Determine the (X, Y) coordinate at the center of the cell enclosing the given text.  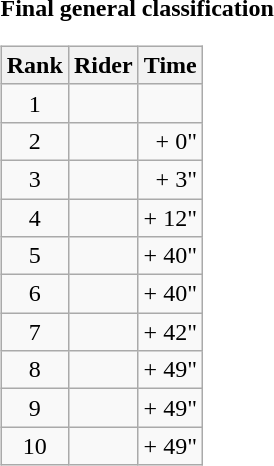
2 (34, 141)
+ 42" (170, 332)
Rank (34, 65)
9 (34, 408)
+ 0" (170, 141)
8 (34, 370)
4 (34, 217)
6 (34, 294)
Rider (103, 65)
5 (34, 256)
+ 12" (170, 217)
10 (34, 446)
+ 3" (170, 179)
7 (34, 332)
1 (34, 103)
Time (170, 65)
3 (34, 179)
